Output the (X, Y) coordinate of the center of the cell containing the given text.  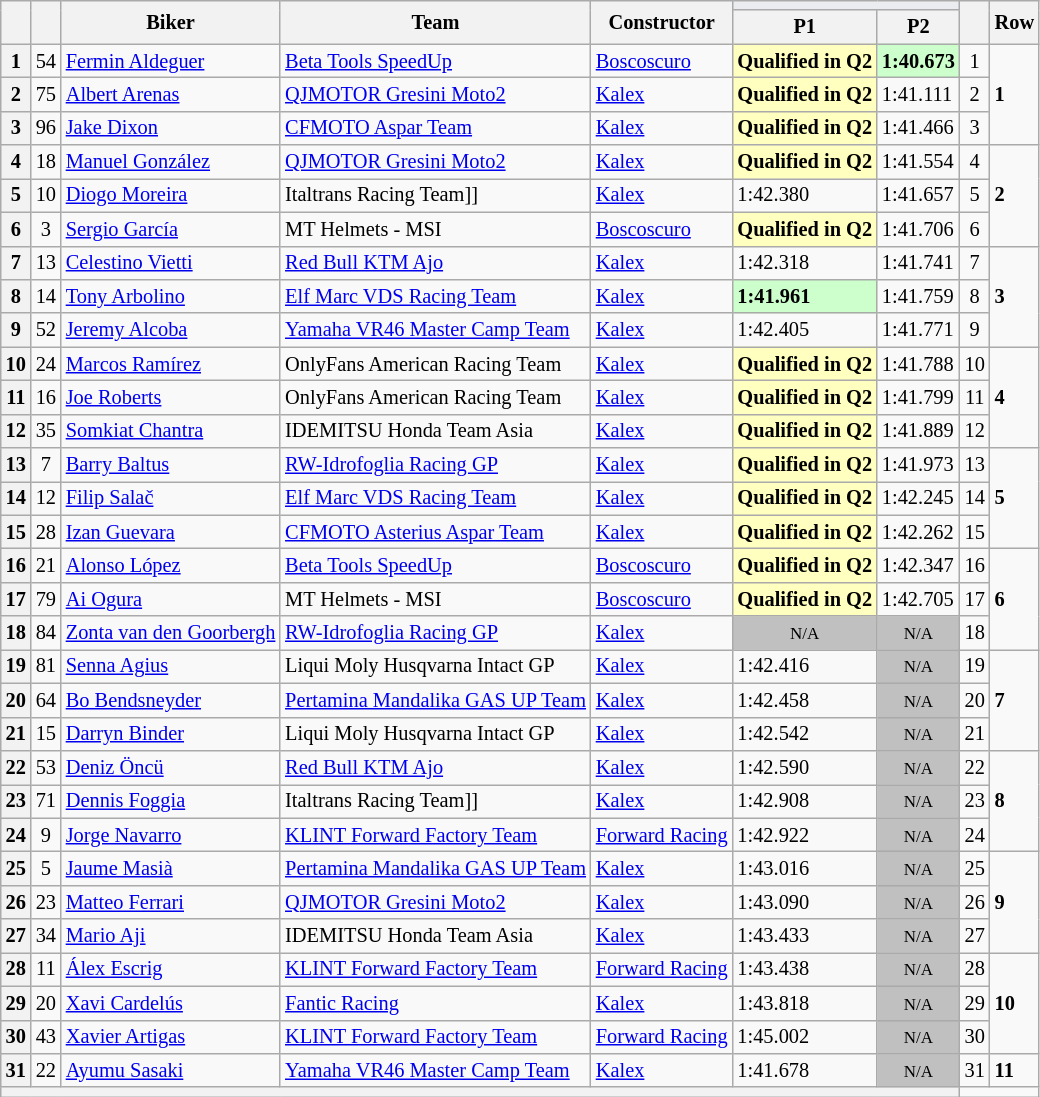
Fantic Racing (436, 1003)
Jaume Masià (170, 868)
52 (46, 330)
1:41.554 (918, 162)
Biker (170, 22)
1:41.759 (918, 296)
Celestino Vietti (170, 263)
1:41.771 (918, 330)
Jorge Navarro (170, 835)
1:42.416 (804, 666)
1:41.706 (918, 229)
P1 (804, 27)
1:41.889 (918, 431)
Ai Ogura (170, 599)
1:42.590 (804, 767)
1:42.245 (918, 498)
Zonta van den Goorbergh (170, 633)
1:42.380 (804, 195)
Jake Dixon (170, 128)
75 (46, 94)
Alonso López (170, 565)
1:40.673 (918, 61)
Izan Guevara (170, 532)
Marcos Ramírez (170, 364)
1:41.788 (918, 364)
81 (46, 666)
Xavier Artigas (170, 1037)
1:42.347 (918, 565)
Barry Baltus (170, 465)
Constructor (662, 22)
Jeremy Alcoba (170, 330)
1:42.705 (918, 599)
35 (46, 431)
P2 (918, 27)
1:42.318 (804, 263)
Ayumu Sasaki (170, 1070)
Álex Escrig (170, 969)
1:41.799 (918, 397)
84 (46, 633)
1:45.002 (804, 1037)
Tony Arbolino (170, 296)
1:41.973 (918, 465)
71 (46, 801)
34 (46, 936)
Senna Agius (170, 666)
Joe Roberts (170, 397)
96 (46, 128)
CFMOTO Aspar Team (436, 128)
Albert Arenas (170, 94)
1:43.090 (804, 902)
1:42.262 (918, 532)
1:41.111 (918, 94)
Fermin Aldeguer (170, 61)
1:43.438 (804, 969)
CFMOTO Asterius Aspar Team (436, 532)
Dennis Foggia (170, 801)
Sergio García (170, 229)
79 (46, 599)
1:42.458 (804, 700)
Team (436, 22)
Matteo Ferrari (170, 902)
1:41.466 (918, 128)
64 (46, 700)
1:43.016 (804, 868)
1:41.657 (918, 195)
Xavi Cardelús (170, 1003)
Somkiat Chantra (170, 431)
Diogo Moreira (170, 195)
1:41.741 (918, 263)
Deniz Öncü (170, 767)
43 (46, 1037)
54 (46, 61)
53 (46, 767)
1:42.405 (804, 330)
Bo Bendsneyder (170, 700)
1:43.818 (804, 1003)
1:43.433 (804, 936)
1:42.922 (804, 835)
1:42.542 (804, 734)
Filip Salač (170, 498)
1:41.678 (804, 1070)
Darryn Binder (170, 734)
Mario Aji (170, 936)
Row (1014, 22)
1:42.908 (804, 801)
1:41.961 (804, 296)
Manuel González (170, 162)
